Pinpoint the cell where the given text exists, returning its (X, Y) midpoint coordinate. 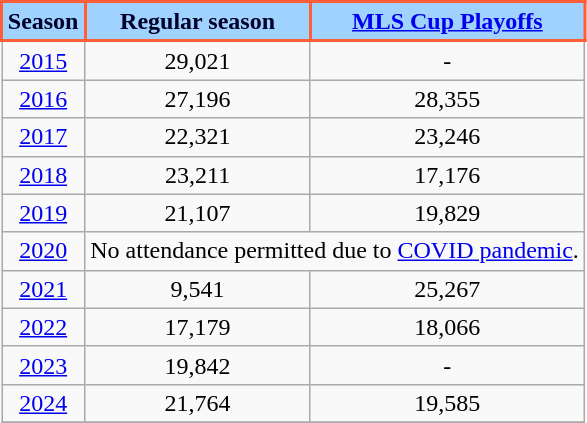
2024 (44, 403)
No attendance permitted due to COVID pandemic. (335, 251)
MLS Cup Playoffs (447, 22)
Season (44, 22)
19,829 (447, 213)
29,021 (198, 60)
2022 (44, 327)
17,179 (198, 327)
Regular season (198, 22)
2020 (44, 251)
22,321 (198, 137)
2017 (44, 137)
17,176 (447, 175)
2021 (44, 289)
21,107 (198, 213)
2016 (44, 99)
23,246 (447, 137)
18,066 (447, 327)
23,211 (198, 175)
19,585 (447, 403)
25,267 (447, 289)
2019 (44, 213)
27,196 (198, 99)
9,541 (198, 289)
2023 (44, 365)
2018 (44, 175)
21,764 (198, 403)
2015 (44, 60)
28,355 (447, 99)
19,842 (198, 365)
